Provide the [x, y] coordinate of the cell's center where the given text is located.  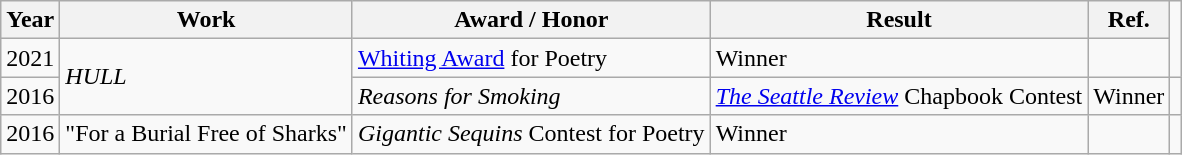
"For a Burial Free of Sharks" [206, 134]
Year [30, 20]
Result [899, 20]
Ref. [1129, 20]
HULL [206, 77]
Whiting Award for Poetry [531, 58]
Reasons for Smoking [531, 96]
Work [206, 20]
The Seattle Review Chapbook Contest [899, 96]
Award / Honor [531, 20]
2021 [30, 58]
Gigantic Sequins Contest for Poetry [531, 134]
